Provide the [X, Y] coordinate of the cell's center where the given text is located.  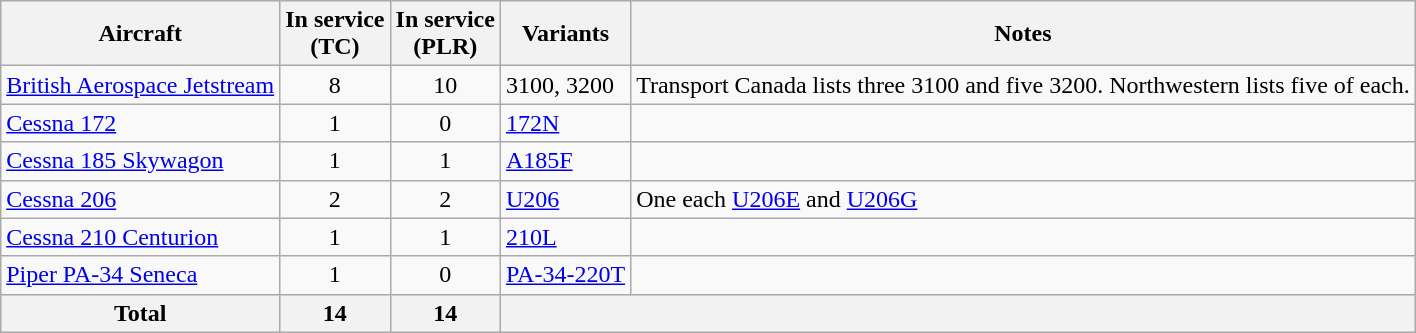
Piper PA-34 Seneca [140, 275]
U206 [565, 199]
Notes [1024, 34]
8 [335, 85]
Cessna 185 Skywagon [140, 161]
One each U206E and U206G [1024, 199]
Variants [565, 34]
Aircraft [140, 34]
In service (PLR) [445, 34]
Cessna 172 [140, 123]
3100, 3200 [565, 85]
Cessna 206 [140, 199]
10 [445, 85]
PA-34-220T [565, 275]
In service (TC) [335, 34]
Total [140, 313]
172N [565, 123]
British Aerospace Jetstream [140, 85]
Transport Canada lists three 3100 and five 3200. Northwestern lists five of each. [1024, 85]
A185F [565, 161]
Cessna 210 Centurion [140, 237]
210L [565, 237]
